Detect which cell encompasses the target text, then output its (x, y) center coordinate. 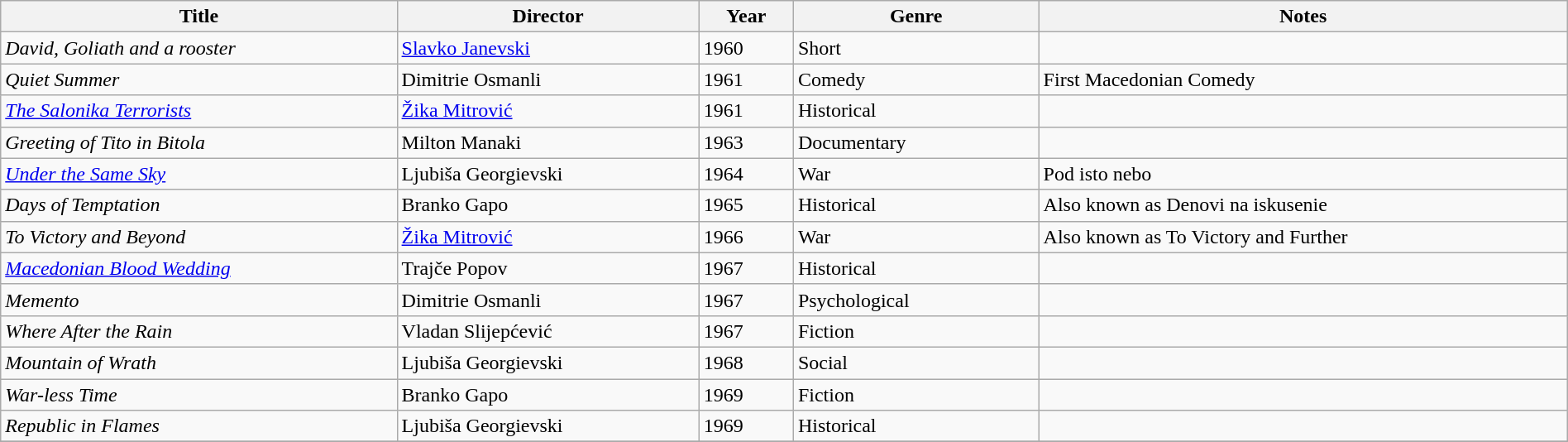
Psychological (916, 300)
Documentary (916, 142)
1960 (746, 48)
1964 (746, 174)
Short (916, 48)
Republic in Flames (198, 426)
Days of Temptation (198, 205)
War-less Time (198, 395)
Under the Same Sky (198, 174)
1968 (746, 363)
Notes (1303, 17)
Social (916, 363)
Comedy (916, 79)
Macedonian Blood Wedding (198, 268)
Milton Manaki (547, 142)
First Macedonian Comedy (1303, 79)
Vladan Slijepćević (547, 331)
Where After the Rain (198, 331)
David, Goliath and a rooster (198, 48)
Greeting of Tito in Bitola (198, 142)
Mountain of Wrath (198, 363)
Quiet Summer (198, 79)
Genre (916, 17)
1965 (746, 205)
Director (547, 17)
Memento (198, 300)
Pod isto nebo (1303, 174)
The Salonika Terrorists (198, 111)
Also known as To Victory and Further (1303, 237)
Year (746, 17)
1963 (746, 142)
Slavko Janevski (547, 48)
Also known as Denovi na iskusenie (1303, 205)
To Victory and Beyond (198, 237)
Title (198, 17)
1966 (746, 237)
Trajče Popov (547, 268)
